Output the [x, y] coordinate of the center of the cell containing the given text.  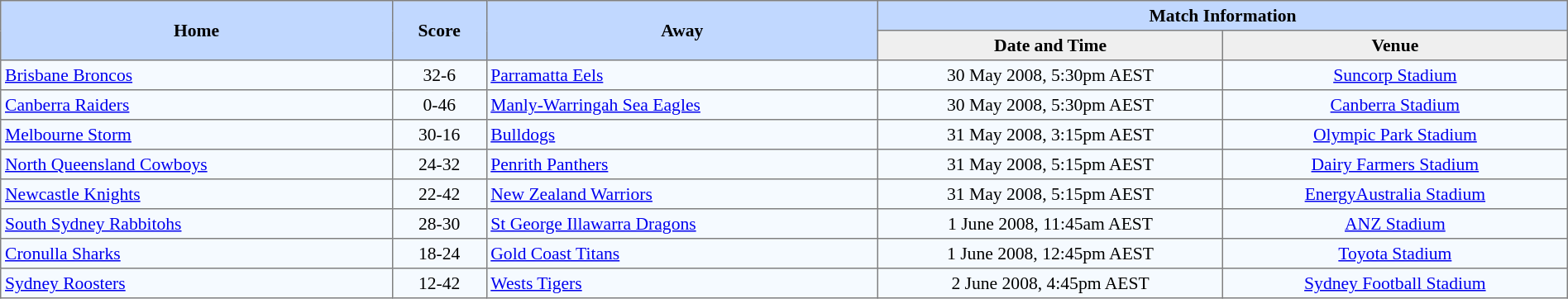
Bulldogs [682, 135]
Suncorp Stadium [1394, 75]
New Zealand Warriors [682, 194]
22-42 [439, 194]
1 June 2008, 11:45am AEST [1050, 224]
24-32 [439, 164]
Olympic Park Stadium [1394, 135]
2 June 2008, 4:45pm AEST [1050, 283]
Cronulla Sharks [197, 254]
Away [682, 31]
ANZ Stadium [1394, 224]
North Queensland Cowboys [197, 164]
Venue [1394, 45]
Parramatta Eels [682, 75]
0-46 [439, 105]
Melbourne Storm [197, 135]
EnergyAustralia Stadium [1394, 194]
18-24 [439, 254]
Gold Coast Titans [682, 254]
St George Illawarra Dragons [682, 224]
12-42 [439, 283]
Manly-Warringah Sea Eagles [682, 105]
Home [197, 31]
Sydney Roosters [197, 283]
30-16 [439, 135]
Canberra Raiders [197, 105]
Sydney Football Stadium [1394, 283]
Canberra Stadium [1394, 105]
Score [439, 31]
Penrith Panthers [682, 164]
Match Information [1223, 16]
South Sydney Rabbitohs [197, 224]
32-6 [439, 75]
Newcastle Knights [197, 194]
Dairy Farmers Stadium [1394, 164]
28-30 [439, 224]
Wests Tigers [682, 283]
Date and Time [1050, 45]
1 June 2008, 12:45pm AEST [1050, 254]
Brisbane Broncos [197, 75]
Toyota Stadium [1394, 254]
31 May 2008, 3:15pm AEST [1050, 135]
